Search for the cell housing the specified text and yield its (X, Y) center coordinate. 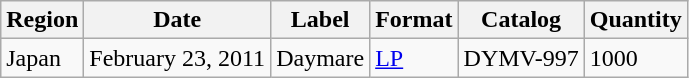
Japan (42, 58)
Quantity (636, 20)
Label (320, 20)
Date (178, 20)
Region (42, 20)
LP (414, 58)
Daymare (320, 58)
1000 (636, 58)
Format (414, 20)
DYMV-997 (521, 58)
Catalog (521, 20)
February 23, 2011 (178, 58)
